Extract the (X, Y) coordinate from the center of the cell holding the provided text.  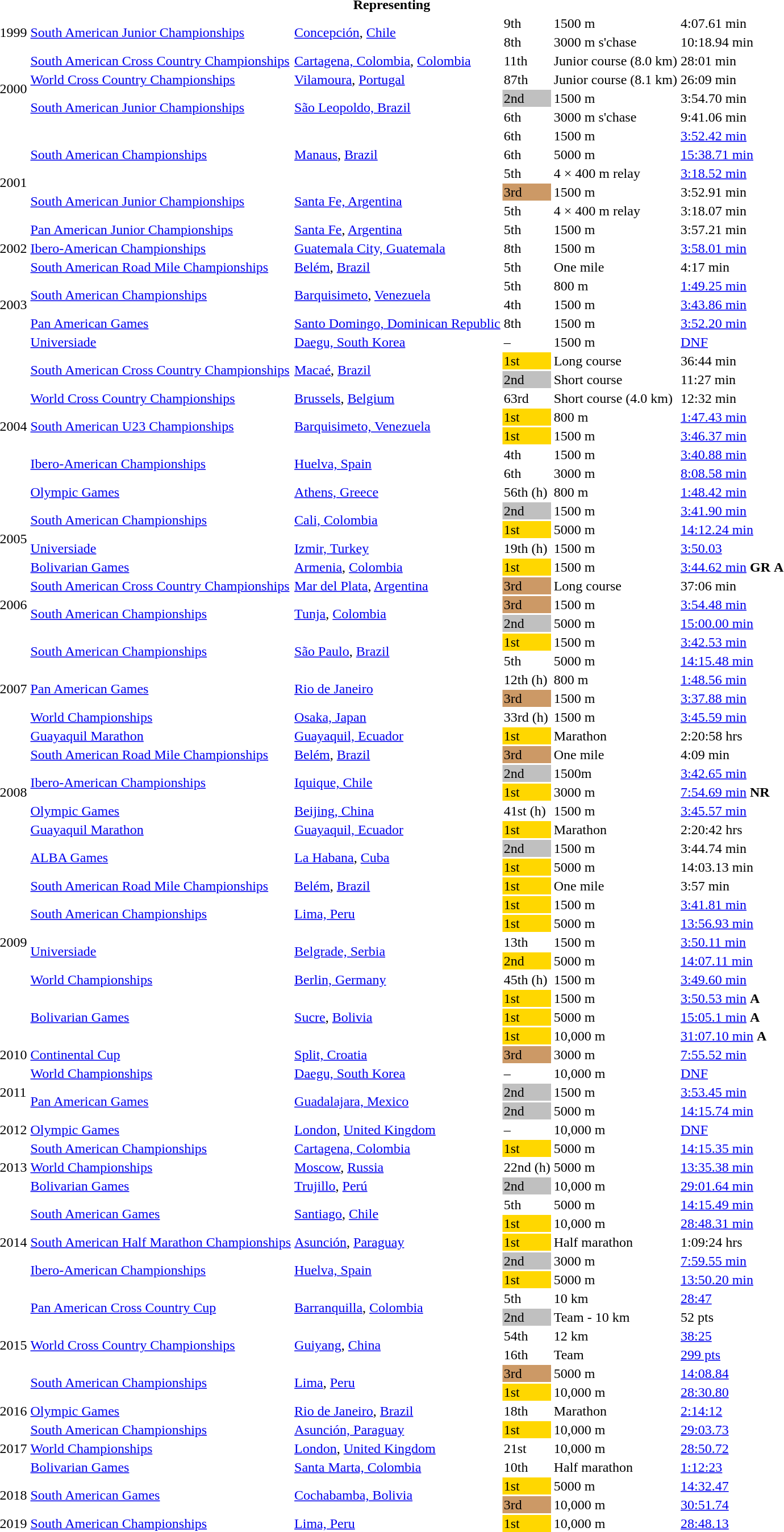
22nd (h) (527, 1167)
10:18.94 min (732, 42)
3:52.42 min (732, 136)
Guatemala City, Guatemala (398, 248)
3:42.53 min (732, 642)
1:48.56 min (732, 680)
14:07.11 min (732, 961)
3:57.21 min (732, 230)
South American U23 Championships (161, 426)
19th (h) (527, 548)
3:45.59 min (732, 717)
41st (h) (527, 811)
Athens, Greece (398, 492)
Osaka, Japan (398, 717)
299 pts (732, 1355)
38:25 (732, 1336)
3:41.90 min (732, 511)
18th (527, 1411)
15:38.71 min (732, 155)
Split, Croatia (398, 1055)
13th (527, 942)
Manaus, Brazil (398, 155)
29:01.64 min (732, 1186)
South American Half Marathon Championships (161, 1242)
Tunja, Colombia (398, 614)
3:46.37 min (732, 436)
3:49.60 min (732, 980)
36:44 min (732, 361)
15:00.00 min (732, 623)
14:08.84 (732, 1373)
Santiago, Chile (398, 1214)
Belgrade, Serbia (398, 951)
13:56.93 min (732, 923)
Cartagena, Colombia, Colombia (398, 61)
14:32.47 (732, 1486)
Concepción, Chile (398, 33)
Pan American Junior Championships (161, 230)
21st (527, 1448)
3:18.07 min (732, 211)
9:41.06 min (732, 117)
3:50.03 (732, 548)
3:58.01 min (732, 248)
3:41.81 min (732, 905)
10th (527, 1467)
Santa Marta, Colombia (398, 1467)
Sucre, Bolivia (398, 1017)
Junior course (8.1 km) (615, 80)
Barranquilla, Colombia (398, 1308)
Short course (615, 380)
1:09:24 hrs (732, 1242)
Rio de Janeiro, Brazil (398, 1411)
28:48.31 min (732, 1223)
2:14:12 (732, 1411)
Junior course (8.0 km) (615, 61)
3:44.74 min (732, 848)
28:48.13 (732, 1523)
12 km (615, 1336)
1:12:23 (732, 1467)
1:49.25 min (732, 286)
28:47 (732, 1298)
3:18.52 min (732, 173)
56th (h) (527, 492)
7:54.69 min NR (732, 792)
3:52.20 min (732, 323)
28:01 min (732, 61)
Moscow, Russia (398, 1167)
1500m (615, 773)
Rio de Janeiro (398, 689)
ALBA Games (161, 858)
Cochabamba, Bolivia (398, 1496)
3:44.62 min GR A (732, 567)
Mar del Plata, Argentina (398, 586)
3:50.53 min A (732, 998)
31:07.10 min A (732, 1036)
29:03.73 (732, 1430)
Pan American Cross Country Cup (161, 1308)
13:35.38 min (732, 1167)
Continental Cup (161, 1055)
26:09 min (732, 80)
12:32 min (732, 398)
45th (h) (527, 980)
87th (527, 80)
3:43.86 min (732, 305)
15:05.1 min A (732, 1017)
Cali, Colombia (398, 521)
13:50.20 min (732, 1280)
9th (527, 23)
2:20:42 hrs (732, 830)
Team - 10 km (615, 1317)
4:07.61 min (732, 23)
3:57 min (732, 886)
1:48.42 min (732, 492)
14:15.35 min (732, 1148)
16th (527, 1355)
3:53.45 min (732, 1092)
Guadalajara, Mexico (398, 1101)
30:51.74 (732, 1505)
33rd (h) (527, 717)
11th (527, 61)
Trujillo, Perú (398, 1186)
28:30.80 (732, 1392)
Armenia, Colombia (398, 567)
3:54.48 min (732, 605)
Vilamoura, Portugal (398, 80)
4:09 min (732, 755)
3:37.88 min (732, 698)
Cartagena, Colombia (398, 1148)
37:06 min (732, 586)
14:03.13 min (732, 867)
11:27 min (732, 380)
14:12.24 min (732, 530)
1:47.43 min (732, 417)
63rd (527, 398)
14:15.49 min (732, 1205)
4:17 min (732, 267)
Guiyang, China (398, 1346)
3:52.91 min (732, 192)
3:54.70 min (732, 98)
28:50.72 (732, 1448)
7:55.52 min (732, 1055)
Santo Domingo, Dominican Republic (398, 323)
3:42.65 min (732, 773)
10 km (615, 1298)
8:08.58 min (732, 473)
Short course (4.0 km) (615, 398)
3:50.11 min (732, 942)
2:20:58 hrs (732, 736)
3:45.57 min (732, 811)
Beijing, China (398, 811)
Berlin, Germany (398, 980)
14:15.48 min (732, 661)
52 pts (732, 1317)
54th (527, 1336)
14:15.74 min (732, 1111)
São Paulo, Brazil (398, 651)
Team (615, 1355)
Macaé, Brazil (398, 370)
Iquique, Chile (398, 783)
São Leopoldo, Brazil (398, 108)
7:59.55 min (732, 1261)
Brussels, Belgium (398, 398)
Izmir, Turkey (398, 548)
3:40.88 min (732, 455)
12th (h) (527, 680)
La Habana, Cuba (398, 858)
